Return the [x, y] coordinate for the center point of the cell that contains the specified text.  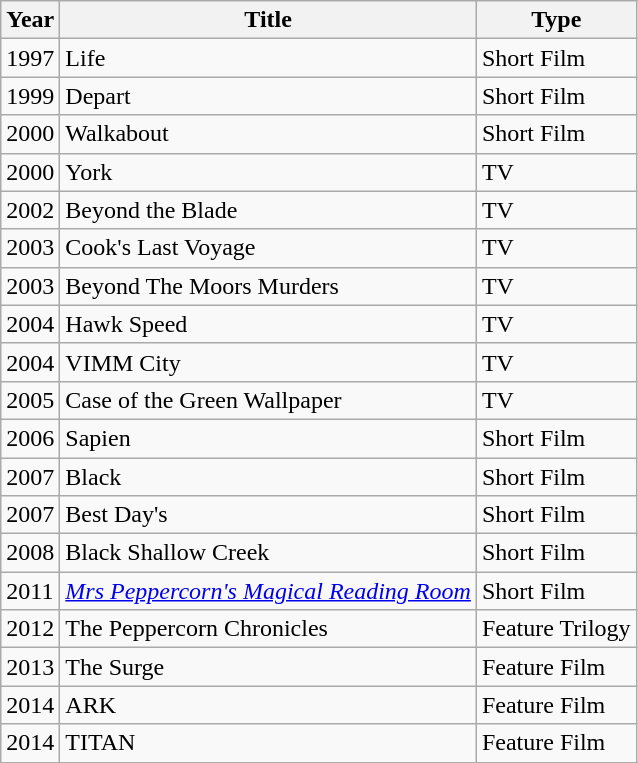
Feature Trilogy [556, 629]
2006 [30, 438]
York [268, 172]
Case of the Green Wallpaper [268, 400]
Life [268, 58]
2002 [30, 210]
Mrs Peppercorn's Magical Reading Room [268, 591]
1999 [30, 96]
Sapien [268, 438]
2012 [30, 629]
1997 [30, 58]
Black Shallow Creek [268, 553]
Best Day's [268, 515]
VIMM City [268, 362]
Type [556, 20]
ARK [268, 705]
Hawk Speed [268, 324]
Year [30, 20]
2013 [30, 667]
Depart [268, 96]
TITAN [268, 743]
Cook's Last Voyage [268, 248]
The Surge [268, 667]
2011 [30, 591]
2005 [30, 400]
The Peppercorn Chronicles [268, 629]
Beyond The Moors Murders [268, 286]
Walkabout [268, 134]
Beyond the Blade [268, 210]
2008 [30, 553]
Black [268, 477]
Title [268, 20]
